From the cell containing the given text, extract its center point as [x, y] coordinate. 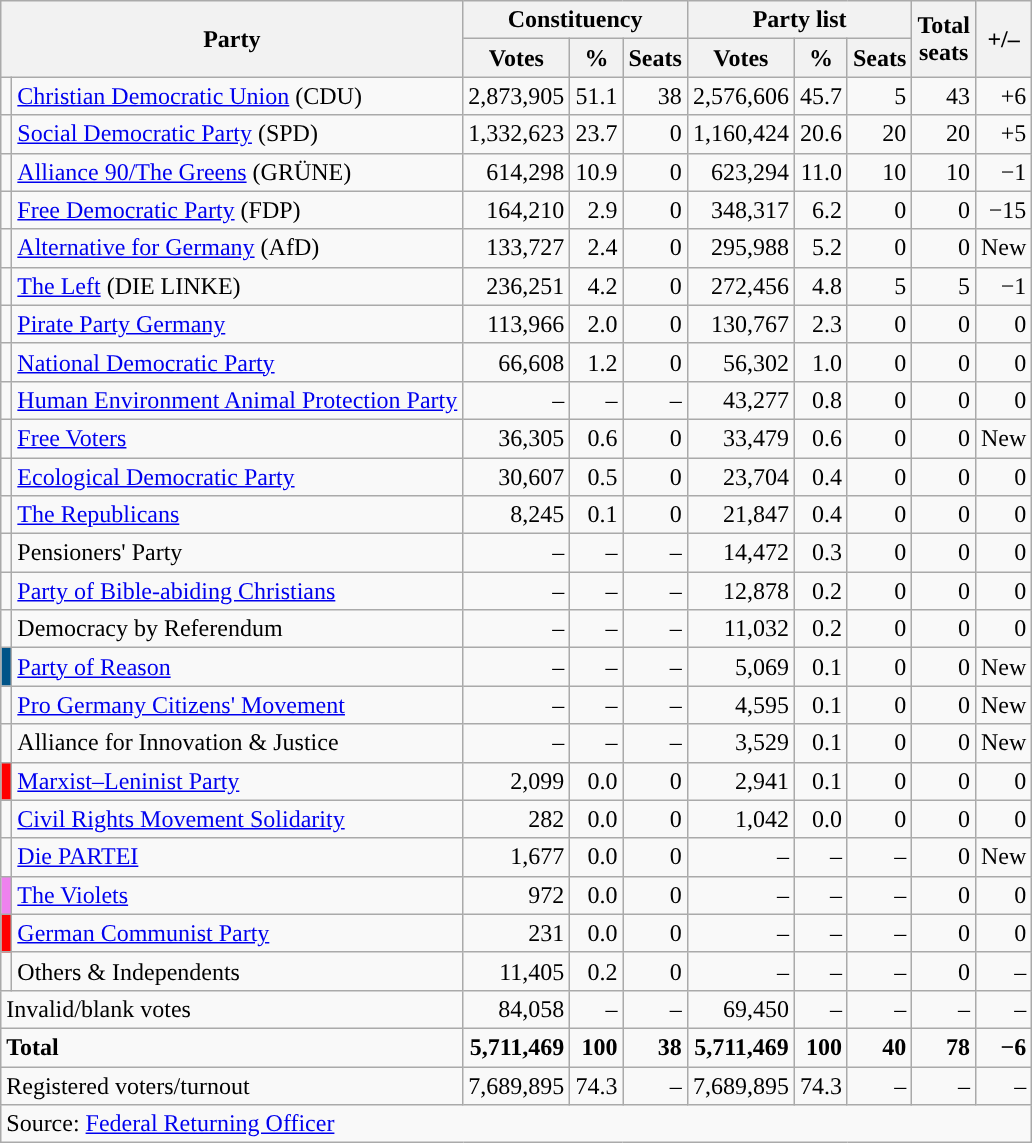
National Democratic Party [238, 362]
14,472 [740, 553]
Free Voters [238, 438]
Constituency [576, 20]
1.0 [820, 362]
36,305 [516, 438]
Party [232, 39]
66,608 [516, 362]
0.5 [596, 477]
11,032 [740, 629]
11.0 [820, 172]
Marxist–Leninist Party [238, 781]
69,450 [740, 1009]
5,069 [740, 667]
0.8 [820, 400]
33,479 [740, 438]
−6 [1003, 1047]
12,878 [740, 591]
Party of Bible-abiding Christians [238, 591]
2,099 [516, 781]
4,595 [740, 705]
43,277 [740, 400]
2.4 [596, 248]
20.6 [820, 134]
Civil Rights Movement Solidarity [238, 819]
2.0 [596, 324]
The Violets [238, 895]
Total [232, 1047]
282 [516, 819]
The Left (DIE LINKE) [238, 286]
Party of Reason [238, 667]
Others & Independents [238, 971]
+/– [1003, 39]
0.3 [820, 553]
+5 [1003, 134]
623,294 [740, 172]
43 [944, 96]
295,988 [740, 248]
130,767 [740, 324]
Alliance for Innovation & Justice [238, 743]
972 [516, 895]
40 [879, 1047]
348,317 [740, 210]
Die PARTEI [238, 857]
51.1 [596, 96]
56,302 [740, 362]
The Republicans [238, 515]
164,210 [516, 210]
Alternative for Germany (AfD) [238, 248]
Invalid/blank votes [232, 1009]
113,966 [516, 324]
Pensioners' Party [238, 553]
2,941 [740, 781]
1,160,424 [740, 134]
30,607 [516, 477]
Source: Federal Returning Officer [516, 1124]
Registered voters/turnout [232, 1085]
8,245 [516, 515]
Alliance 90/The Greens (GRÜNE) [238, 172]
Social Democratic Party (SPD) [238, 134]
10.9 [596, 172]
Human Environment Animal Protection Party [238, 400]
84,058 [516, 1009]
45.7 [820, 96]
Free Democratic Party (FDP) [238, 210]
133,727 [516, 248]
2.9 [596, 210]
Christian Democratic Union (CDU) [238, 96]
1,332,623 [516, 134]
11,405 [516, 971]
German Communist Party [238, 933]
Party list [800, 20]
4.2 [596, 286]
5.2 [820, 248]
23.7 [596, 134]
1,042 [740, 819]
+6 [1003, 96]
2,576,606 [740, 96]
Totalseats [944, 39]
6.2 [820, 210]
23,704 [740, 477]
2.3 [820, 324]
272,456 [740, 286]
4.8 [820, 286]
614,298 [516, 172]
3,529 [740, 743]
21,847 [740, 515]
2,873,905 [516, 96]
231 [516, 933]
Democracy by Referendum [238, 629]
78 [944, 1047]
−15 [1003, 210]
Pirate Party Germany [238, 324]
1.2 [596, 362]
236,251 [516, 286]
Pro Germany Citizens' Movement [238, 705]
Ecological Democratic Party [238, 477]
1,677 [516, 857]
